Search for the cell housing the specified text and yield its [X, Y] center coordinate. 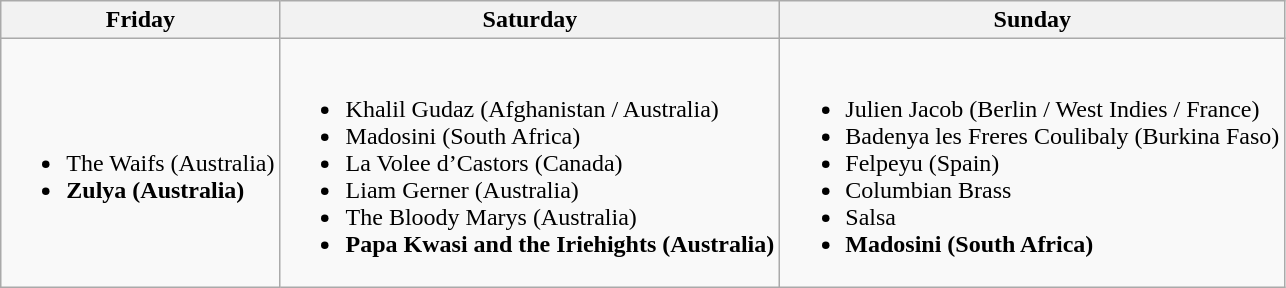
The Waifs (Australia)Zulya (Australia) [140, 163]
Sunday [1032, 20]
Saturday [530, 20]
Friday [140, 20]
Julien Jacob (Berlin / West Indies / France)Badenya les Freres Coulibaly (Burkina Faso)Felpeyu (Spain)Columbian BrassSalsaMadosini (South Africa) [1032, 163]
